For the text-containing cell, return its midpoint in (X, Y) coordinate format. 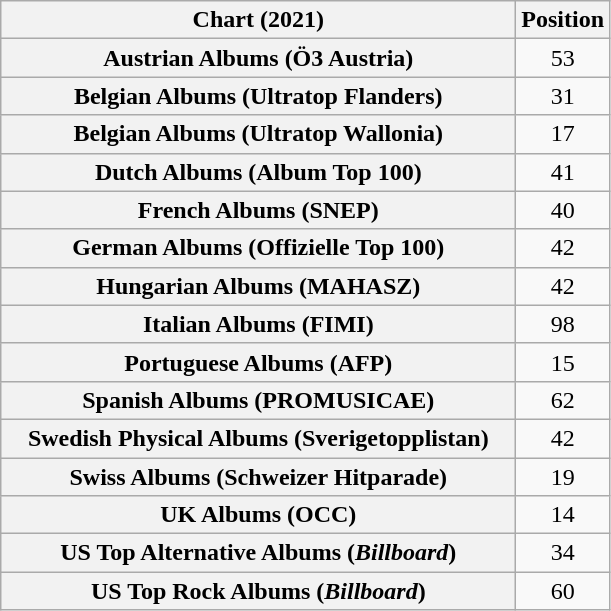
Portuguese Albums (AFP) (258, 362)
34 (563, 553)
Belgian Albums (Ultratop Wallonia) (258, 134)
Swedish Physical Albums (Sverigetopplistan) (258, 438)
62 (563, 400)
French Albums (SNEP) (258, 210)
40 (563, 210)
41 (563, 172)
98 (563, 324)
Dutch Albums (Album Top 100) (258, 172)
Italian Albums (FIMI) (258, 324)
Spanish Albums (PROMUSICAE) (258, 400)
US Top Alternative Albums (Billboard) (258, 553)
Swiss Albums (Schweizer Hitparade) (258, 477)
60 (563, 591)
31 (563, 96)
17 (563, 134)
Austrian Albums (Ö3 Austria) (258, 58)
53 (563, 58)
UK Albums (OCC) (258, 515)
Position (563, 20)
US Top Rock Albums (Billboard) (258, 591)
15 (563, 362)
19 (563, 477)
German Albums (Offizielle Top 100) (258, 248)
Chart (2021) (258, 20)
Belgian Albums (Ultratop Flanders) (258, 96)
14 (563, 515)
Hungarian Albums (MAHASZ) (258, 286)
